Scan for the cell matching the given text and deliver its [X, Y] coordinate at center. 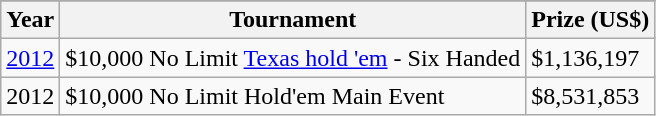
$1,136,197 [590, 58]
$10,000 No Limit Hold'em Main Event [293, 96]
$10,000 No Limit Texas hold 'em - Six Handed [293, 58]
Year [30, 20]
$8,531,853 [590, 96]
Prize (US$) [590, 20]
Tournament [293, 20]
